Locate the cell with the specified text and output its [X, Y] center coordinate. 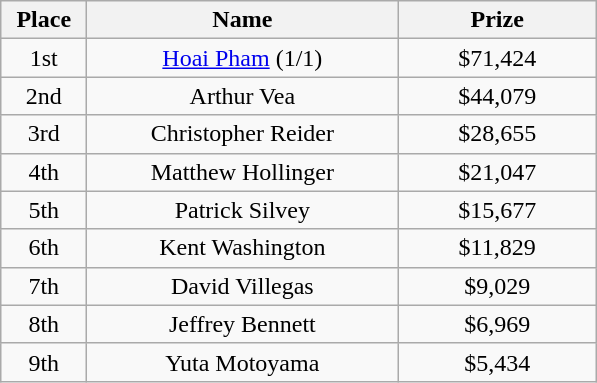
Place [44, 20]
Arthur Vea [242, 96]
$5,434 [498, 362]
Prize [498, 20]
David Villegas [242, 286]
$28,655 [498, 134]
Matthew Hollinger [242, 172]
$11,829 [498, 248]
6th [44, 248]
Jeffrey Bennett [242, 324]
Patrick Silvey [242, 210]
$6,969 [498, 324]
Kent Washington [242, 248]
$15,677 [498, 210]
$21,047 [498, 172]
Christopher Reider [242, 134]
3rd [44, 134]
5th [44, 210]
$44,079 [498, 96]
9th [44, 362]
$71,424 [498, 58]
1st [44, 58]
Yuta Motoyama [242, 362]
Name [242, 20]
8th [44, 324]
7th [44, 286]
4th [44, 172]
2nd [44, 96]
$9,029 [498, 286]
Hoai Pham (1/1) [242, 58]
